Output the (X, Y) coordinate of the center of the cell containing the given text.  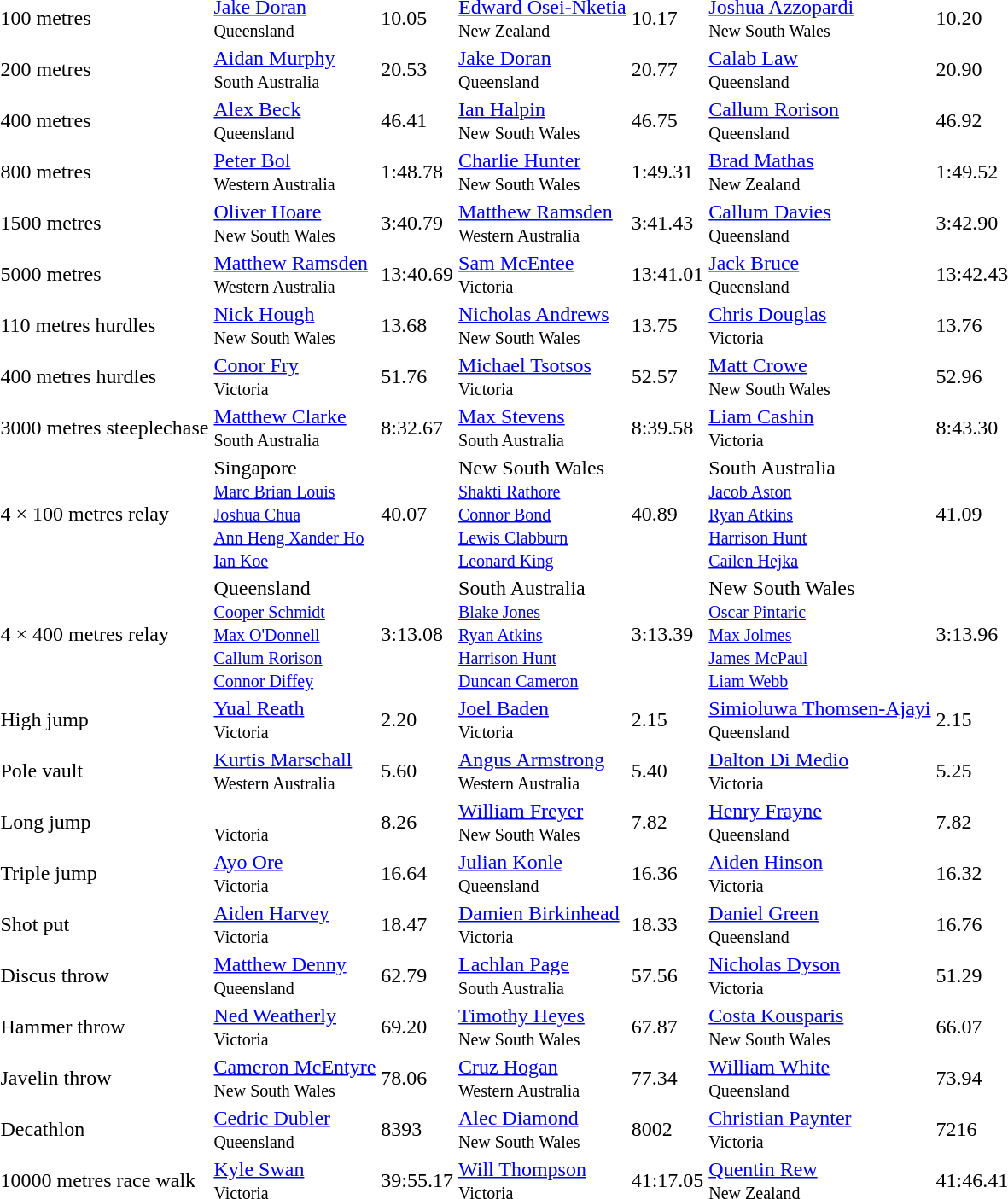
Calab LawQueensland (819, 70)
Alex BeckQueensland (295, 121)
Alec DiamondNew South Wales (543, 1130)
1:49.31 (667, 172)
Callum RorisonQueensland (819, 121)
Ned WeatherlyVictoria (295, 1027)
Simioluwa Thomsen-AjayiQueensland (819, 720)
Yual ReathVictoria (295, 720)
Aidan MurphySouth Australia (295, 70)
8393 (417, 1130)
20.53 (417, 70)
18.47 (417, 925)
SingaporeMarc Brian LouisJoshua ChuaAnn Heng Xander HoIan Koe (295, 514)
Matthew ClarkeSouth Australia (295, 428)
Matthew DennyQueensland (295, 976)
13.68 (417, 326)
Matt CroweNew South Wales (819, 377)
Ayo OreVictoria (295, 874)
40.07 (417, 514)
William WhiteQueensland (819, 1079)
Ian HalpinNew South Wales (543, 121)
Victoria (295, 823)
Cameron McEntyreNew South Wales (295, 1079)
7.82 (667, 823)
Christian PaynterVictoria (819, 1130)
78.06 (417, 1079)
5.60 (417, 771)
2.20 (417, 720)
Liam CashinVictoria (819, 428)
13:40.69 (417, 275)
20.77 (667, 70)
Nicholas DysonVictoria (819, 976)
8:32.67 (417, 428)
Costa KousparisNew South Wales (819, 1027)
3:13.08 (417, 634)
South AustraliaJacob AstonRyan AtkinsHarrison HuntCailen Hejka (819, 514)
62.79 (417, 976)
Peter BolWestern Australia (295, 172)
Kurtis MarschallWestern Australia (295, 771)
Nick HoughNew South Wales (295, 326)
New South WalesShakti RathoreConnor BondLewis ClabburnLeonard King (543, 514)
Brad MathasNew Zealand (819, 172)
Max StevensSouth Australia (543, 428)
Jake DoranQueensland (543, 70)
Conor FryVictoria (295, 377)
Chris DouglasVictoria (819, 326)
16.36 (667, 874)
13:41.01 (667, 275)
Henry FrayneQueensland (819, 823)
Charlie HunterNew South Wales (543, 172)
1:48.78 (417, 172)
Timothy HeyesNew South Wales (543, 1027)
William FreyerNew South Wales (543, 823)
67.87 (667, 1027)
Oliver HoareNew South Wales (295, 224)
18.33 (667, 925)
69.20 (417, 1027)
8:39.58 (667, 428)
Nicholas AndrewsNew South Wales (543, 326)
46.75 (667, 121)
Callum DaviesQueensland (819, 224)
Julian KonleQueensland (543, 874)
46.41 (417, 121)
Michael TsotsosVictoria (543, 377)
New South WalesOscar PintaricMax JolmesJames McPaulLiam Webb (819, 634)
Damien BirkinheadVictoria (543, 925)
3:40.79 (417, 224)
13.75 (667, 326)
South AustraliaBlake JonesRyan AtkinsHarrison HuntDuncan Cameron (543, 634)
3:13.39 (667, 634)
Dalton Di MedioVictoria (819, 771)
8002 (667, 1130)
57.56 (667, 976)
Cedric DublerQueensland (295, 1130)
5.40 (667, 771)
16.64 (417, 874)
2.15 (667, 720)
QueenslandCooper SchmidtMax O'DonnellCallum RorisonConnor Diffey (295, 634)
3:41.43 (667, 224)
8.26 (417, 823)
77.34 (667, 1079)
Cruz HoganWestern Australia (543, 1079)
Aiden HinsonVictoria (819, 874)
Joel BadenVictoria (543, 720)
Daniel GreenQueensland (819, 925)
Lachlan PageSouth Australia (543, 976)
51.76 (417, 377)
Angus ArmstrongWestern Australia (543, 771)
Jack BruceQueensland (819, 275)
40.89 (667, 514)
52.57 (667, 377)
Aiden HarveyVictoria (295, 925)
Sam McEnteeVictoria (543, 275)
